Return the [X, Y] coordinate for the center point of the cell that contains the specified text.  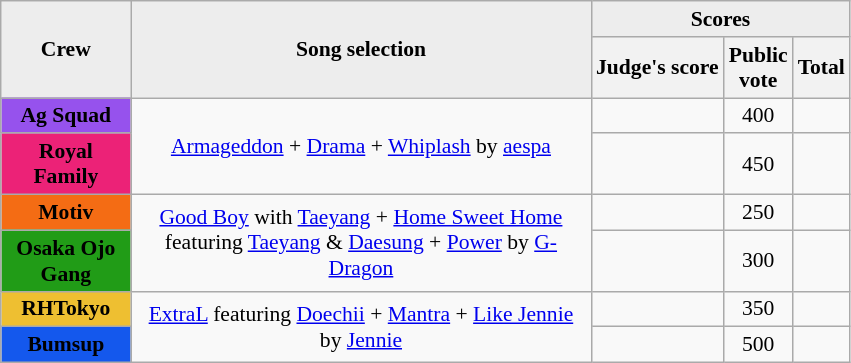
400 [758, 116]
RHTokyo [66, 309]
Motiv [66, 213]
Bumsup [66, 345]
Royal Family [66, 164]
450 [758, 164]
Song selection [361, 50]
Total [822, 68]
350 [758, 309]
300 [758, 260]
Ag Squad [66, 116]
Good Boy with Taeyang + Home Sweet Home featuring Taeyang & Daesung + Power by G-Dragon [361, 244]
500 [758, 345]
Scores [720, 19]
ExtraL featuring Doechii + Mantra + Like Jennie by Jennie [361, 326]
Crew [66, 50]
Armageddon + Drama + Whiplash by aespa [361, 146]
Publicvote [758, 68]
Osaka Ojo Gang [66, 260]
Judge's score [658, 68]
250 [758, 213]
